Extract the [x, y] coordinate from the center of the cell holding the provided text.  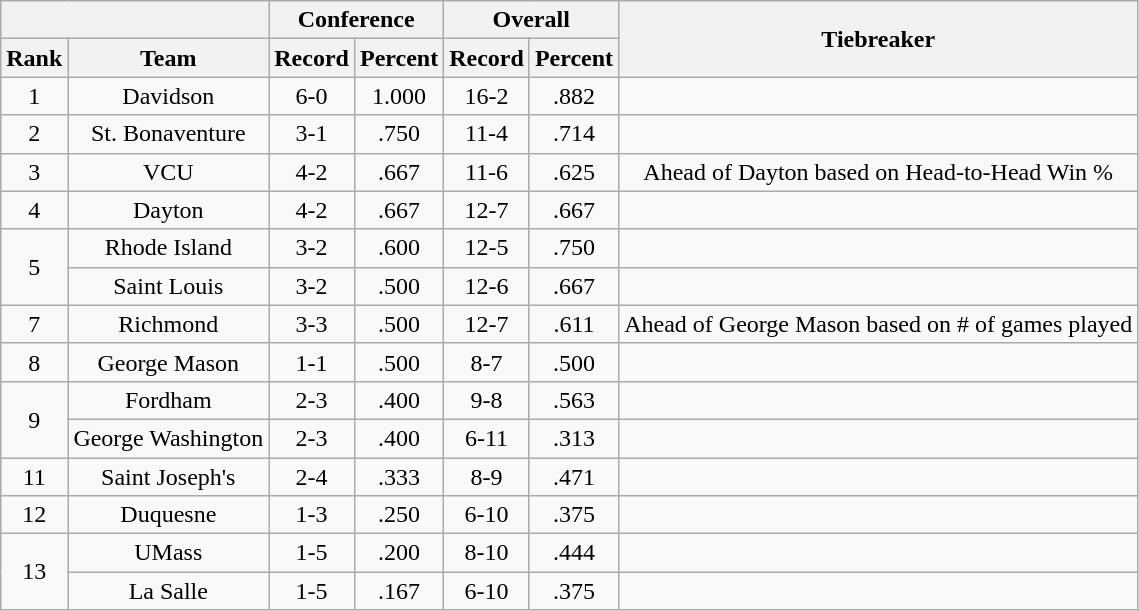
George Washington [168, 438]
11-4 [487, 134]
UMass [168, 553]
.250 [398, 515]
Duquesne [168, 515]
8-7 [487, 362]
6-0 [312, 96]
.625 [574, 172]
Conference [356, 20]
1 [34, 96]
12 [34, 515]
.444 [574, 553]
Team [168, 58]
4 [34, 210]
13 [34, 572]
9 [34, 419]
Davidson [168, 96]
Dayton [168, 210]
Fordham [168, 400]
3 [34, 172]
.333 [398, 477]
Tiebreaker [878, 39]
Richmond [168, 324]
6-11 [487, 438]
George Mason [168, 362]
2-4 [312, 477]
11-6 [487, 172]
Rank [34, 58]
12-5 [487, 248]
.600 [398, 248]
5 [34, 267]
1-3 [312, 515]
.714 [574, 134]
Ahead of Dayton based on Head-to-Head Win % [878, 172]
VCU [168, 172]
9-8 [487, 400]
.563 [574, 400]
Saint Joseph's [168, 477]
8 [34, 362]
Overall [532, 20]
7 [34, 324]
11 [34, 477]
St. Bonaventure [168, 134]
.471 [574, 477]
12-6 [487, 286]
1.000 [398, 96]
.313 [574, 438]
La Salle [168, 591]
.200 [398, 553]
1-1 [312, 362]
8-9 [487, 477]
16-2 [487, 96]
8-10 [487, 553]
3-3 [312, 324]
.167 [398, 591]
2 [34, 134]
.882 [574, 96]
3-1 [312, 134]
.611 [574, 324]
Rhode Island [168, 248]
Saint Louis [168, 286]
Ahead of George Mason based on # of games played [878, 324]
